Find where the given text appears and provide that cell's center as [x, y] coordinate. 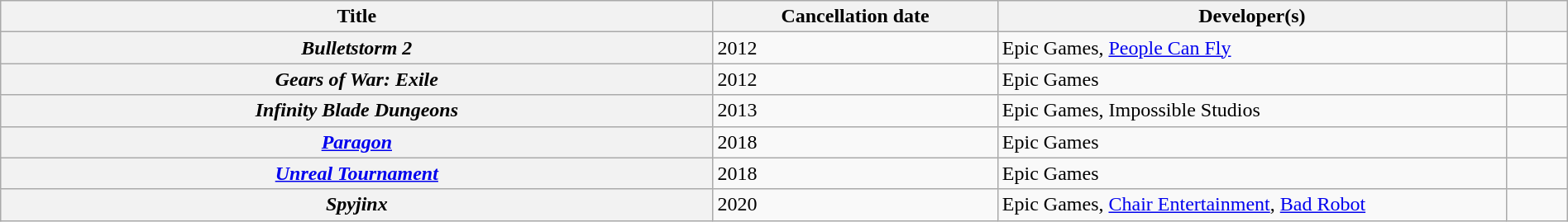
Developer(s) [1252, 17]
Title [357, 17]
Epic Games, People Can Fly [1252, 48]
Epic Games, Chair Entertainment, Bad Robot [1252, 205]
Spyjinx [357, 205]
2013 [855, 111]
2020 [855, 205]
Gears of War: Exile [357, 79]
Epic Games, Impossible Studios [1252, 111]
Paragon [357, 142]
Infinity Blade Dungeons [357, 111]
Bulletstorm 2 [357, 48]
Unreal Tournament [357, 173]
Cancellation date [855, 17]
